Locate the cell with the specified text and output its [x, y] center coordinate. 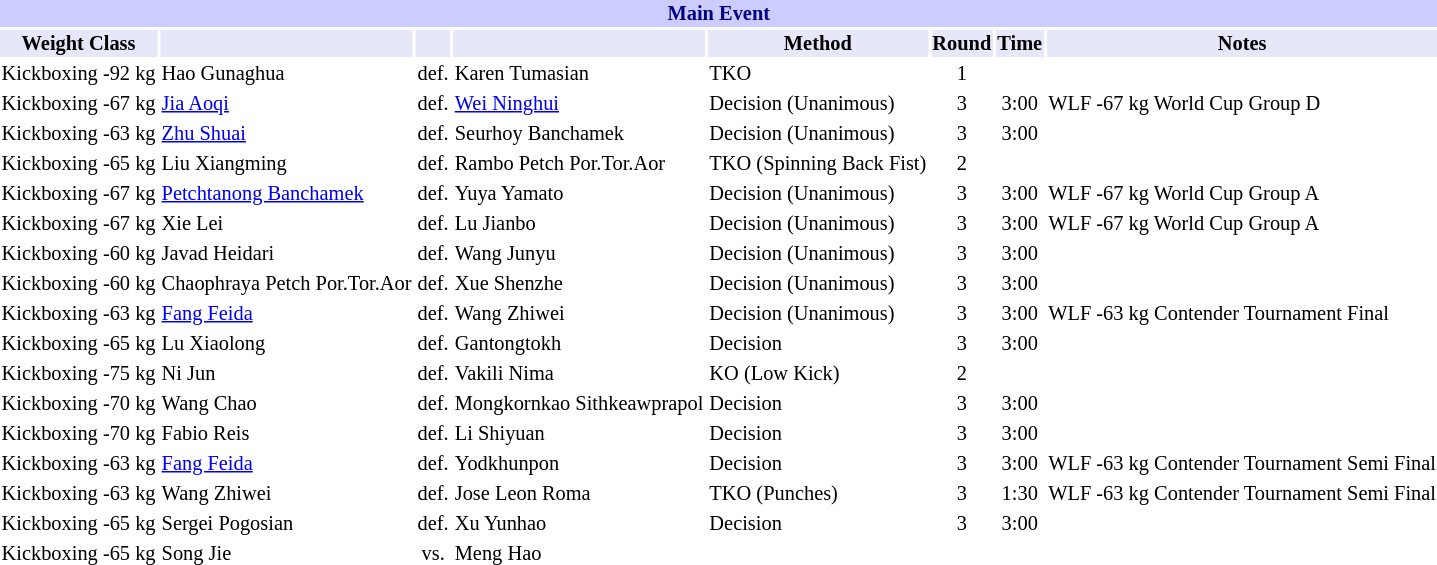
Karen Tumasian [579, 74]
Fabio Reis [286, 434]
Xie Lei [286, 224]
Yodkhunpon [579, 464]
Wang Junyu [579, 254]
Sergei Pogosian [286, 524]
Method [818, 44]
TKO (Spinning Back Fist) [818, 164]
Javad Heidari [286, 254]
Mongkornkao Sithkeawprapol [579, 404]
Kickboxing -75 kg [78, 374]
Yuya Yamato [579, 194]
Lu Xiaolong [286, 344]
Jose Leon Roma [579, 494]
Liu Xiangming [286, 164]
Ni Jun [286, 374]
Wei Ninghui [579, 104]
Gantongtokh [579, 344]
Xu Yunhao [579, 524]
Hao Gunaghua [286, 74]
Li Shiyuan [579, 434]
Chaophraya Petch Por.Tor.Aor [286, 284]
Weight Class [78, 44]
Seurhoy Banchamek [579, 134]
Time [1020, 44]
TKO [818, 74]
Jia Aoqi [286, 104]
Zhu Shuai [286, 134]
1:30 [1020, 494]
1 [962, 74]
Round [962, 44]
Lu Jianbo [579, 224]
Petchtanong Banchamek [286, 194]
Rambo Petch Por.Tor.Aor [579, 164]
KO (Low Kick) [818, 374]
Xue Shenzhe [579, 284]
TKO (Punches) [818, 494]
Wang Chao [286, 404]
Kickboxing -92 kg [78, 74]
Vakili Nima [579, 374]
